Output the [x, y] coordinate of the center of the cell containing the given text.  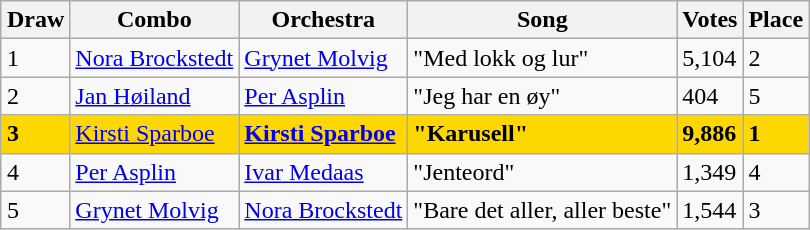
"Karusell" [542, 134]
Orchestra [324, 20]
Ivar Medaas [324, 172]
5,104 [710, 58]
1,349 [710, 172]
Draw [35, 20]
"Jeg har en øy" [542, 96]
9,886 [710, 134]
Place [776, 20]
404 [710, 96]
"Med lokk og lur" [542, 58]
Votes [710, 20]
Jan Høiland [154, 96]
"Bare det aller, aller beste" [542, 210]
Song [542, 20]
Combo [154, 20]
"Jenteord" [542, 172]
1,544 [710, 210]
